Extract the [x, y] coordinate from the center of the cell holding the provided text.  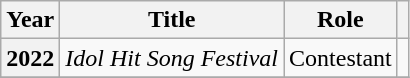
Idol Hit Song Festival [172, 58]
2022 [30, 58]
Contestant [341, 58]
Year [30, 20]
Title [172, 20]
Role [341, 20]
